Return the (x, y) coordinate for the center point of the cell that contains the specified text.  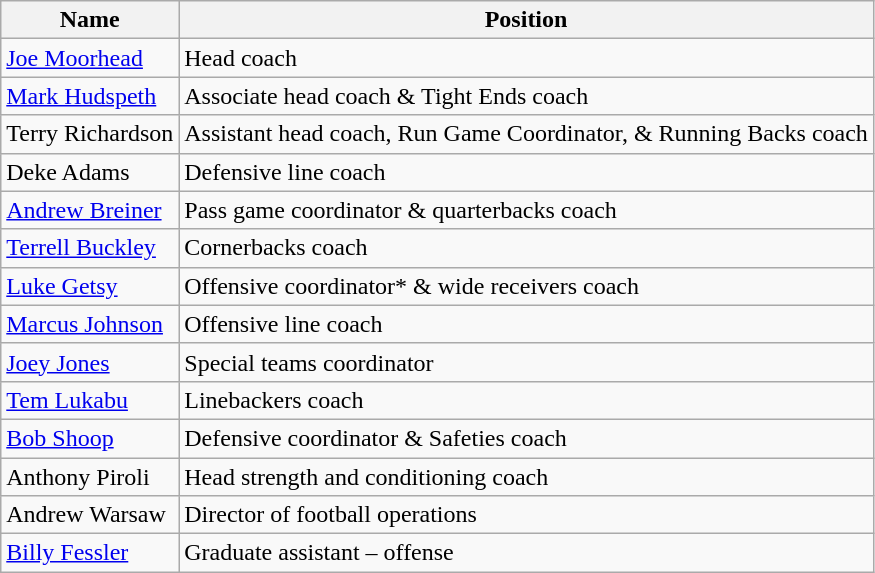
Position (526, 20)
Terry Richardson (90, 134)
Pass game coordinator & quarterbacks coach (526, 210)
Offensive line coach (526, 324)
Cornerbacks coach (526, 248)
Head strength and conditioning coach (526, 477)
Luke Getsy (90, 286)
Terrell Buckley (90, 248)
Name (90, 20)
Special teams coordinator (526, 362)
Tem Lukabu (90, 400)
Marcus Johnson (90, 324)
Defensive coordinator & Safeties coach (526, 438)
Graduate assistant – offense (526, 553)
Head coach (526, 58)
Linebackers coach (526, 400)
Joe Moorhead (90, 58)
Bob Shoop (90, 438)
Andrew Warsaw (90, 515)
Offensive coordinator* & wide receivers coach (526, 286)
Joey Jones (90, 362)
Associate head coach & Tight Ends coach (526, 96)
Mark Hudspeth (90, 96)
Andrew Breiner (90, 210)
Director of football operations (526, 515)
Anthony Piroli (90, 477)
Deke Adams (90, 172)
Assistant head coach, Run Game Coordinator, & Running Backs coach (526, 134)
Billy Fessler (90, 553)
Defensive line coach (526, 172)
